Detect which cell encompasses the target text, then output its (X, Y) center coordinate. 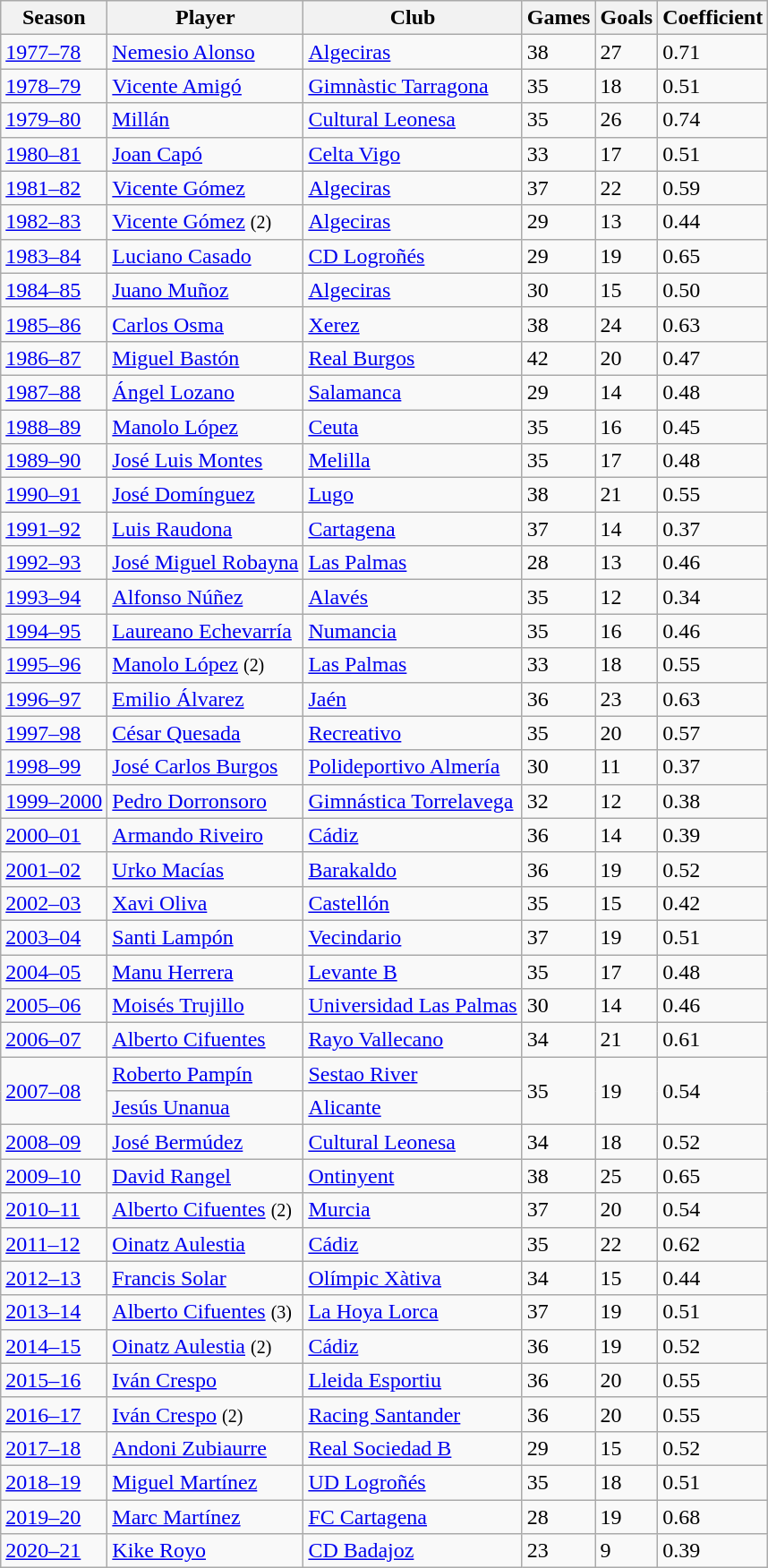
Murcia (413, 1210)
1977–78 (54, 52)
1996–97 (54, 699)
Real Sociedad B (413, 1448)
Santi Lampón (206, 937)
Kike Royo (206, 1551)
1990–91 (54, 495)
Luis Raudona (206, 529)
Pedro Dorronsoro (206, 801)
0.57 (713, 733)
1985–86 (54, 324)
Vecindario (413, 937)
FC Cartagena (413, 1517)
1999–2000 (54, 801)
Alfonso Núñez (206, 597)
0.68 (713, 1517)
1992–93 (54, 563)
1981–82 (54, 188)
Armando Riveiro (206, 835)
Manolo López (206, 427)
2017–18 (54, 1448)
1991–92 (54, 529)
1995–96 (54, 665)
Celta Vigo (413, 154)
Millán (206, 120)
La Hoya Lorca (413, 1312)
Lugo (413, 495)
2006–07 (54, 1040)
Xerez (413, 324)
Ceuta (413, 427)
2004–05 (54, 971)
Lleida Esportiu (413, 1380)
Olímpic Xàtiva (413, 1278)
1987–88 (54, 392)
2000–01 (54, 835)
Racing Santander (413, 1414)
11 (627, 767)
2013–14 (54, 1312)
2020–21 (54, 1551)
42 (559, 358)
2009–10 (54, 1176)
Salamanca (413, 392)
2011–12 (54, 1244)
Cartagena (413, 529)
25 (627, 1176)
Miguel Bastón (206, 358)
1998–99 (54, 767)
Francis Solar (206, 1278)
2012–13 (54, 1278)
Jesús Unanua (206, 1108)
0.62 (713, 1244)
1980–81 (54, 154)
Gimnástica Torrelavega (413, 801)
Alicante (413, 1108)
2015–16 (54, 1380)
24 (627, 324)
Urko Macías (206, 869)
Vicente Gómez (206, 188)
Vicente Gómez (2) (206, 222)
Real Burgos (413, 358)
José Carlos Burgos (206, 767)
Coefficient (713, 18)
1982–83 (54, 222)
1997–98 (54, 733)
Nemesio Alonso (206, 52)
0.38 (713, 801)
32 (559, 801)
2003–04 (54, 937)
Xavi Oliva (206, 903)
Andoni Zubiaurre (206, 1448)
Games (559, 18)
Joan Capó (206, 154)
CD Logroñés (413, 256)
1979–80 (54, 120)
2019–20 (54, 1517)
Manolo López (2) (206, 665)
Juano Muñoz (206, 290)
Laureano Echevarría (206, 631)
2018–19 (54, 1482)
Club (413, 18)
2016–17 (54, 1414)
Oinatz Aulestia (2) (206, 1346)
0.61 (713, 1040)
Luciano Casado (206, 256)
Universidad Las Palmas (413, 1006)
Gimnàstic Tarragona (413, 86)
Player (206, 18)
0.50 (713, 290)
2008–09 (54, 1142)
0.34 (713, 597)
José Domínguez (206, 495)
Alberto Cifuentes (206, 1040)
0.59 (713, 188)
Alberto Cifuentes (3) (206, 1312)
Iván Crespo (2) (206, 1414)
0.45 (713, 427)
1983–84 (54, 256)
UD Logroñés (413, 1482)
José Luis Montes (206, 461)
1984–85 (54, 290)
Goals (627, 18)
1988–89 (54, 427)
José Miguel Robayna (206, 563)
César Quesada (206, 733)
Barakaldo (413, 869)
Miguel Martínez (206, 1482)
1986–87 (54, 358)
1978–79 (54, 86)
1994–95 (54, 631)
Carlos Osma (206, 324)
Alberto Cifuentes (2) (206, 1210)
27 (627, 52)
Melilla (413, 461)
Polideportivo Almería (413, 767)
Ángel Lozano (206, 392)
Rayo Vallecano (413, 1040)
9 (627, 1551)
Sestao River (413, 1074)
Season (54, 18)
Iván Crespo (206, 1380)
1993–94 (54, 597)
Alavés (413, 597)
Roberto Pampín (206, 1074)
Marc Martínez (206, 1517)
Moisés Trujillo (206, 1006)
0.47 (713, 358)
0.42 (713, 903)
2001–02 (54, 869)
Manu Herrera (206, 971)
Levante B (413, 971)
David Rangel (206, 1176)
Numancia (413, 631)
2002–03 (54, 903)
0.71 (713, 52)
0.74 (713, 120)
CD Badajoz (413, 1551)
José Bermúdez (206, 1142)
2007–08 (54, 1091)
Vicente Amigó (206, 86)
Castellón (413, 903)
Oinatz Aulestia (206, 1244)
Ontinyent (413, 1176)
Jaén (413, 699)
1989–90 (54, 461)
2014–15 (54, 1346)
Emilio Álvarez (206, 699)
2010–11 (54, 1210)
2005–06 (54, 1006)
Recreativo (413, 733)
26 (627, 120)
